Search for the cell housing the specified text and yield its [X, Y] center coordinate. 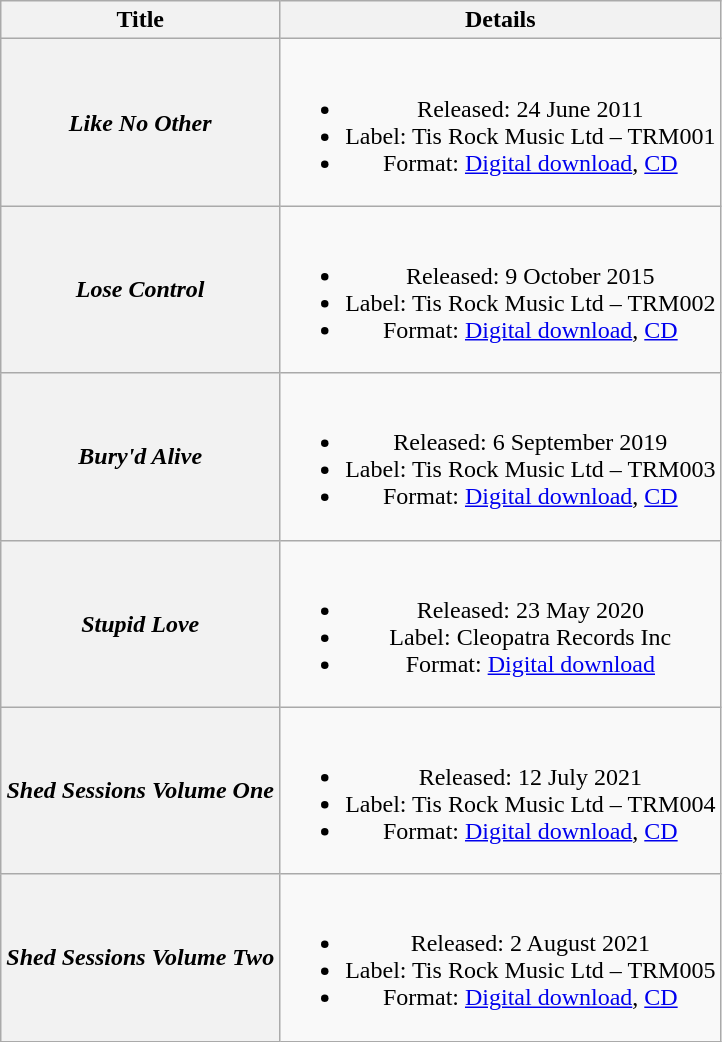
Details [500, 20]
Bury'd Alive [140, 456]
Lose Control [140, 290]
Released: 9 October 2015Label: Tis Rock Music Ltd – TRM002Format: Digital download, CD [500, 290]
Stupid Love [140, 624]
Shed Sessions Volume Two [140, 958]
Released: 24 June 2011Label: Tis Rock Music Ltd – TRM001Format: Digital download, CD [500, 122]
Released: 6 September 2019Label: Tis Rock Music Ltd – TRM003Format: Digital download, CD [500, 456]
Like No Other [140, 122]
Released: 2 August 2021Label: Tis Rock Music Ltd – TRM005Format: Digital download, CD [500, 958]
Released: 12 July 2021Label: Tis Rock Music Ltd – TRM004Format: Digital download, CD [500, 790]
Title [140, 20]
Released: 23 May 2020Label: Cleopatra Records IncFormat: Digital download [500, 624]
Shed Sessions Volume One [140, 790]
